Capture the cell that displays the provided text and extract its [X, Y] central coordinate. 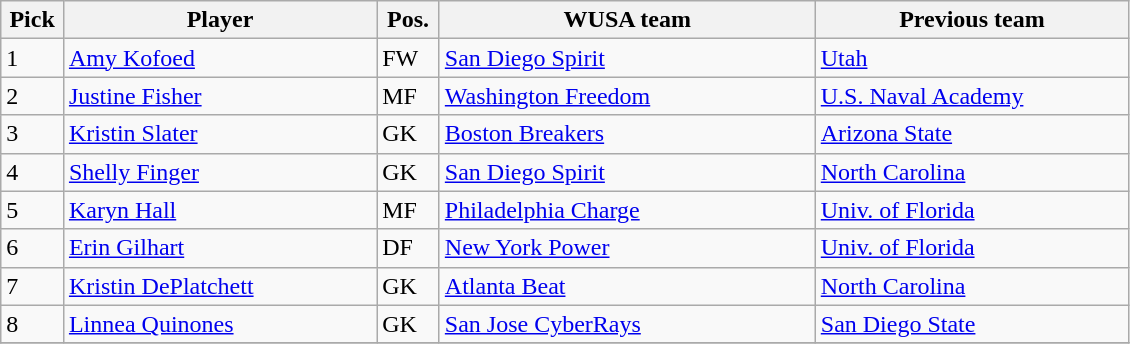
U.S. Naval Academy [972, 96]
Previous team [972, 20]
Linnea Quinones [220, 324]
1 [32, 58]
New York Power [627, 248]
Philadelphia Charge [627, 210]
Pos. [408, 20]
7 [32, 286]
5 [32, 210]
Boston Breakers [627, 134]
8 [32, 324]
Kristin Slater [220, 134]
Amy Kofoed [220, 58]
Utah [972, 58]
WUSA team [627, 20]
Shelly Finger [220, 172]
Arizona State [972, 134]
6 [32, 248]
San Diego State [972, 324]
Pick [32, 20]
2 [32, 96]
Justine Fisher [220, 96]
Washington Freedom [627, 96]
San Jose CyberRays [627, 324]
DF [408, 248]
Player [220, 20]
4 [32, 172]
Atlanta Beat [627, 286]
Kristin DePlatchett [220, 286]
Karyn Hall [220, 210]
FW [408, 58]
3 [32, 134]
Erin Gilhart [220, 248]
